Capture the cell that displays the provided text and extract its (X, Y) central coordinate. 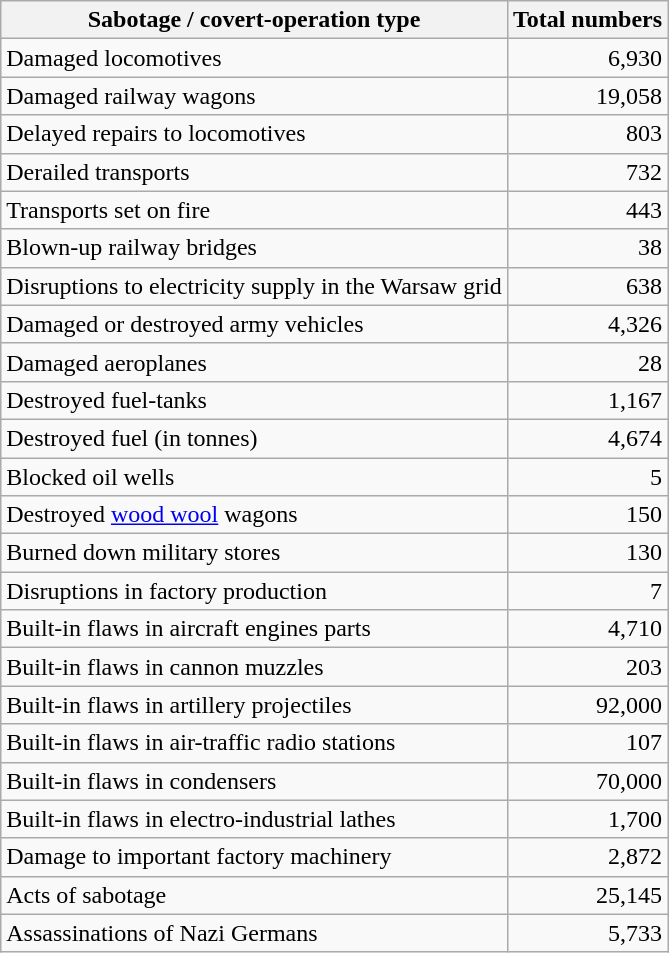
1,167 (587, 400)
Blown-up railway bridges (254, 248)
1,700 (587, 819)
Sabotage / covert-operation type (254, 20)
803 (587, 134)
Burned down military stores (254, 553)
Damaged aeroplanes (254, 362)
Built-in flaws in artillery projectiles (254, 705)
7 (587, 591)
443 (587, 210)
Built-in flaws in air-traffic radio stations (254, 743)
4,326 (587, 324)
203 (587, 667)
Built-in flaws in condensers (254, 781)
150 (587, 515)
5,733 (587, 933)
Built-in flaws in aircraft engines parts (254, 629)
6,930 (587, 58)
Derailed transports (254, 172)
28 (587, 362)
130 (587, 553)
Destroyed fuel (in tonnes) (254, 438)
732 (587, 172)
Delayed repairs to locomotives (254, 134)
25,145 (587, 895)
Assassinations of Nazi Germans (254, 933)
Damaged or destroyed army vehicles (254, 324)
5 (587, 477)
Acts of sabotage (254, 895)
2,872 (587, 857)
Built-in flaws in cannon muzzles (254, 667)
Disruptions to electricity supply in the Warsaw grid (254, 286)
Damaged locomotives (254, 58)
Destroyed fuel-tanks (254, 400)
92,000 (587, 705)
Damaged railway wagons (254, 96)
Destroyed wood wool wagons (254, 515)
38 (587, 248)
Damage to important factory machinery (254, 857)
107 (587, 743)
Disruptions in factory production (254, 591)
Blocked oil wells (254, 477)
Transports set on fire (254, 210)
4,710 (587, 629)
Total numbers (587, 20)
4,674 (587, 438)
19,058 (587, 96)
Built-in flaws in electro-industrial lathes (254, 819)
70,000 (587, 781)
638 (587, 286)
